Return (X, Y) of the center of cell containing provided text 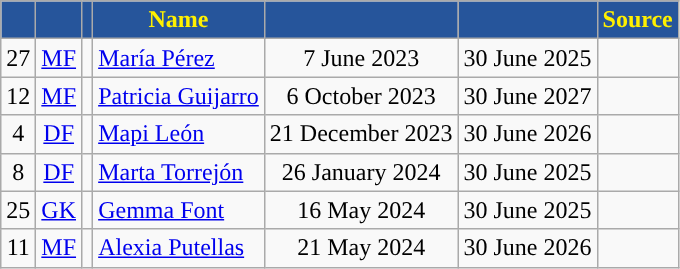
25 (18, 210)
8 (18, 172)
4 (18, 134)
7 June 2023 (361, 58)
27 (18, 58)
Mapi León (179, 134)
11 (18, 248)
12 (18, 96)
6 October 2023 (361, 96)
GK (59, 210)
Name (179, 20)
María Pérez (179, 58)
21 May 2024 (361, 248)
Alexia Putellas (179, 248)
21 December 2023 (361, 134)
Source (638, 20)
16 May 2024 (361, 210)
26 January 2024 (361, 172)
Gemma Font (179, 210)
30 June 2027 (528, 96)
Patricia Guijarro (179, 96)
Marta Torrejón (179, 172)
